Locate the cell with the specified text and output its (X, Y) center coordinate. 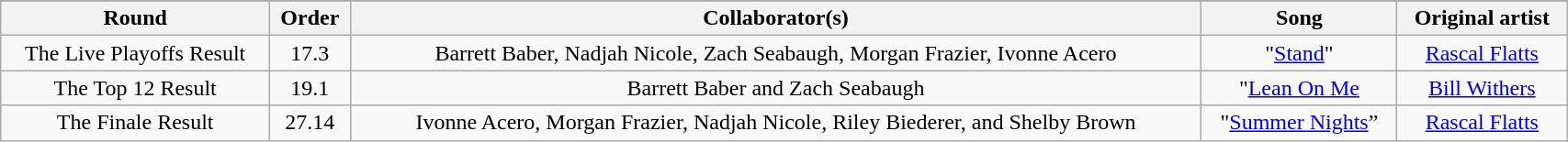
"Stand" (1299, 53)
"Summer Nights” (1299, 123)
The Finale Result (136, 123)
Collaborator(s) (775, 18)
Bill Withers (1483, 88)
17.3 (310, 53)
Barrett Baber and Zach Seabaugh (775, 88)
Song (1299, 18)
The Live Playoffs Result (136, 53)
Barrett Baber, Nadjah Nicole, Zach Seabaugh, Morgan Frazier, Ivonne Acero (775, 53)
The Top 12 Result (136, 88)
Original artist (1483, 18)
"Lean On Me (1299, 88)
Round (136, 18)
Order (310, 18)
Ivonne Acero, Morgan Frazier, Nadjah Nicole, Riley Biederer, and Shelby Brown (775, 123)
27.14 (310, 123)
19.1 (310, 88)
